From the cell containing the given text, extract its center point as [X, Y] coordinate. 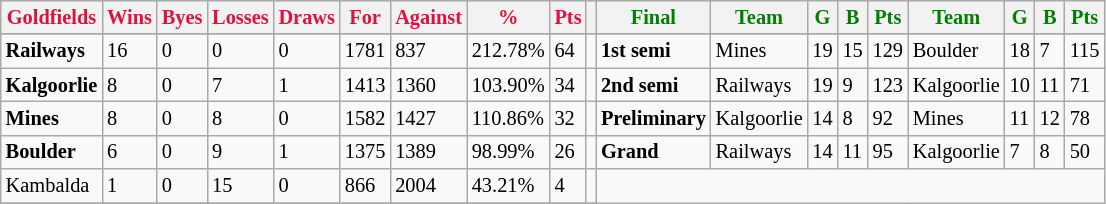
78 [1084, 118]
1413 [365, 85]
Wins [130, 17]
1375 [365, 152]
212.78% [508, 51]
123 [888, 85]
16 [130, 51]
837 [428, 51]
98.99% [508, 152]
1781 [365, 51]
2004 [428, 186]
1360 [428, 85]
115 [1084, 51]
1389 [428, 152]
92 [888, 118]
1427 [428, 118]
Grand [654, 152]
95 [888, 152]
2nd semi [654, 85]
Kambalda [52, 186]
71 [1084, 85]
129 [888, 51]
Final [654, 17]
Preliminary [654, 118]
34 [568, 85]
64 [568, 51]
Goldfields [52, 17]
1582 [365, 118]
12 [1050, 118]
% [508, 17]
4 [568, 186]
Losses [240, 17]
26 [568, 152]
103.90% [508, 85]
110.86% [508, 118]
43.21% [508, 186]
32 [568, 118]
18 [1020, 51]
Draws [307, 17]
Byes [182, 17]
10 [1020, 85]
For [365, 17]
Against [428, 17]
866 [365, 186]
50 [1084, 152]
1st semi [654, 51]
6 [130, 152]
